Locate the cell with the specified text and output its [x, y] center coordinate. 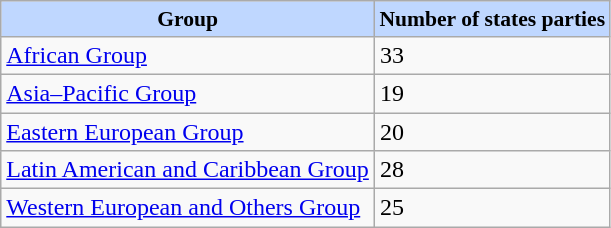
Western European and Others Group [188, 208]
Number of states parties [492, 19]
25 [492, 208]
Latin American and Caribbean Group [188, 170]
20 [492, 131]
33 [492, 55]
28 [492, 170]
Group [188, 19]
African Group [188, 55]
19 [492, 93]
Eastern European Group [188, 131]
Asia–Pacific Group [188, 93]
